Return the (X, Y) coordinate for the center point of the cell that contains the specified text.  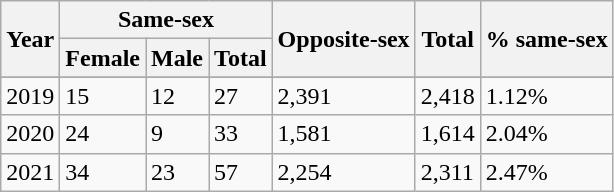
34 (103, 172)
2.04% (546, 134)
2,254 (344, 172)
2,418 (448, 96)
23 (178, 172)
57 (241, 172)
2,391 (344, 96)
Male (178, 58)
Year (30, 39)
12 (178, 96)
2,311 (448, 172)
Female (103, 58)
2020 (30, 134)
15 (103, 96)
2021 (30, 172)
Same-sex (166, 20)
1.12% (546, 96)
2019 (30, 96)
1,614 (448, 134)
33 (241, 134)
1,581 (344, 134)
24 (103, 134)
27 (241, 96)
% same-sex (546, 39)
Opposite-sex (344, 39)
2.47% (546, 172)
9 (178, 134)
